From the cell containing the given text, extract its center point as [x, y] coordinate. 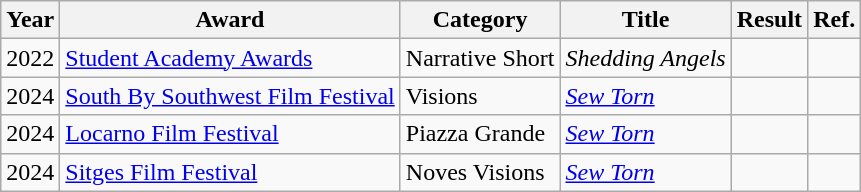
Ref. [834, 20]
Student Academy Awards [230, 58]
Title [646, 20]
Year [30, 20]
Shedding Angels [646, 58]
Award [230, 20]
Narrative Short [480, 58]
Category [480, 20]
Piazza Grande [480, 134]
Locarno Film Festival [230, 134]
Result [769, 20]
Visions [480, 96]
2022 [30, 58]
Noves Visions [480, 172]
South By Southwest Film Festival [230, 96]
Sitges Film Festival [230, 172]
